Return the (X, Y) coordinate for the center point of the cell that contains the specified text.  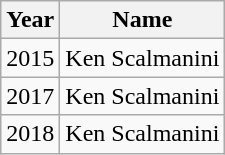
2015 (30, 58)
2017 (30, 96)
2018 (30, 134)
Year (30, 20)
Name (142, 20)
